Find where the given text appears and provide that cell's center as (X, Y) coordinate. 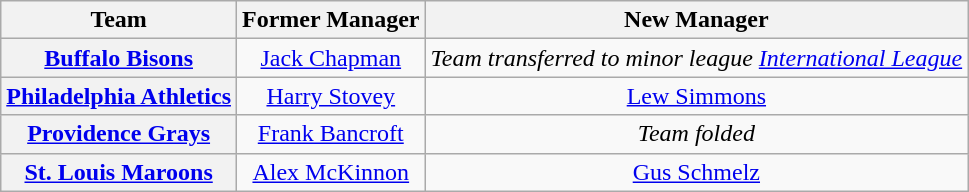
Providence Grays (119, 134)
St. Louis Maroons (119, 172)
Team folded (696, 134)
Philadelphia Athletics (119, 96)
Buffalo Bisons (119, 58)
Gus Schmelz (696, 172)
Jack Chapman (332, 58)
Lew Simmons (696, 96)
Alex McKinnon (332, 172)
Team transferred to minor league International League (696, 58)
New Manager (696, 20)
Frank Bancroft (332, 134)
Team (119, 20)
Harry Stovey (332, 96)
Former Manager (332, 20)
